Return [X, Y] of the center of cell containing provided text 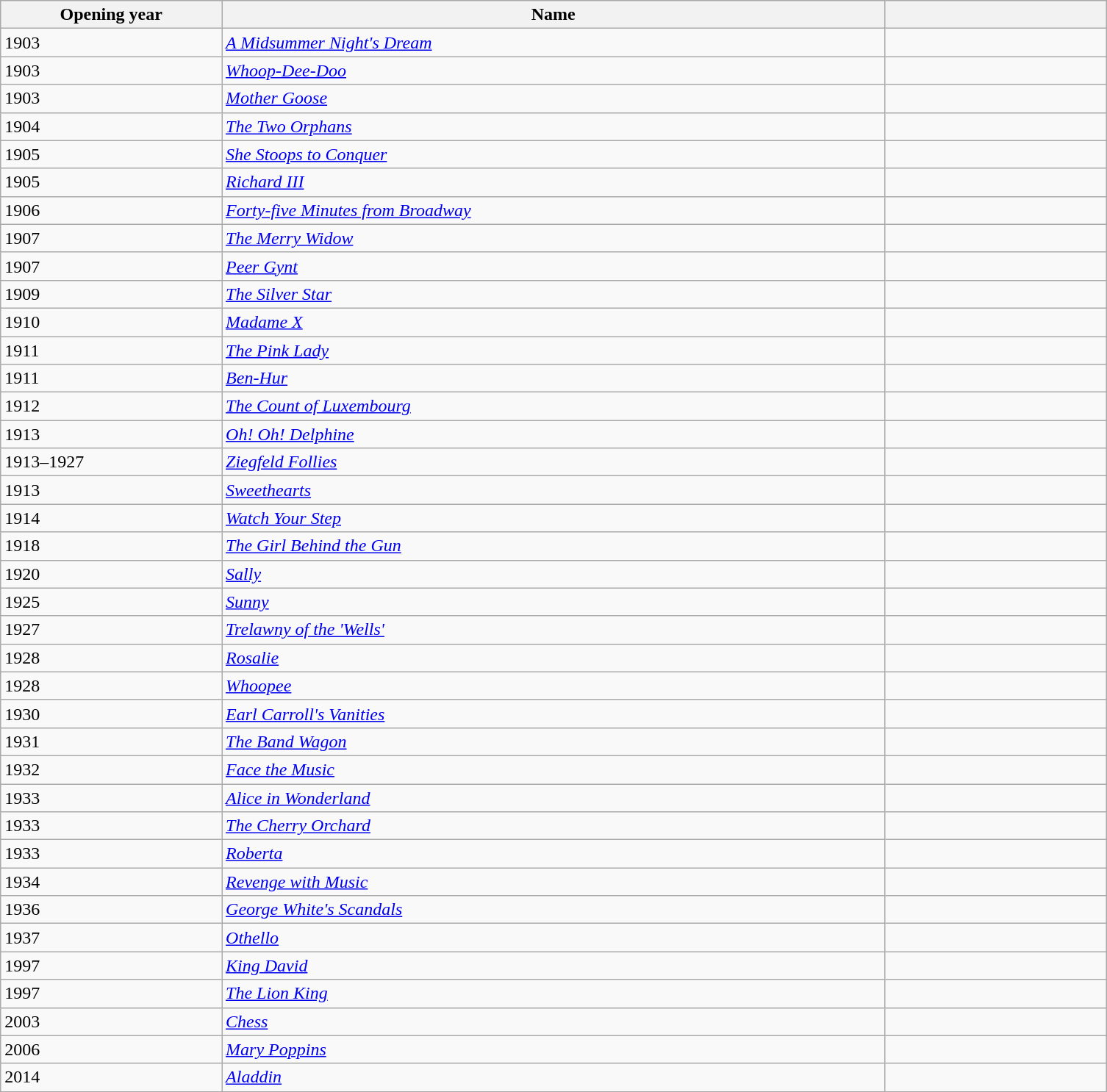
Aladdin [553, 1077]
George White's Scandals [553, 910]
The Band Wagon [553, 741]
Peer Gynt [553, 266]
Mary Poppins [553, 1049]
1936 [112, 910]
Name [553, 15]
Sweethearts [553, 490]
Sally [553, 574]
1909 [112, 294]
1910 [112, 322]
Rosalie [553, 658]
The Pink Lady [553, 351]
1937 [112, 938]
2003 [112, 1021]
Revenge with Music [553, 882]
Alice in Wonderland [553, 797]
2006 [112, 1049]
Richard III [553, 182]
She Stoops to Conquer [553, 154]
1906 [112, 210]
1918 [112, 546]
1914 [112, 518]
The Silver Star [553, 294]
Chess [553, 1021]
1930 [112, 714]
Mother Goose [553, 98]
The Count of Luxembourg [553, 406]
A Midsummer Night's Dream [553, 43]
Earl Carroll's Vanities [553, 714]
The Two Orphans [553, 126]
1931 [112, 741]
Ben-Hur [553, 378]
King David [553, 966]
1934 [112, 882]
1904 [112, 126]
2014 [112, 1077]
Watch Your Step [553, 518]
The Merry Widow [553, 238]
Roberta [553, 854]
Oh! Oh! Delphine [553, 434]
Forty-five Minutes from Broadway [553, 210]
1920 [112, 574]
Sunny [553, 602]
1925 [112, 602]
Whoop-Dee-Doo [553, 71]
The Lion King [553, 994]
Whoopee [553, 686]
Madame X [553, 322]
Ziegfeld Follies [553, 462]
Opening year [112, 15]
The Girl Behind the Gun [553, 546]
Othello [553, 938]
1913–1927 [112, 462]
1912 [112, 406]
Trelawny of the 'Wells' [553, 630]
1932 [112, 769]
The Cherry Orchard [553, 826]
Face the Music [553, 769]
1927 [112, 630]
